Return [x, y] of the center of cell containing provided text 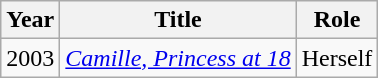
Camille, Princess at 18 [178, 58]
Role [337, 20]
Year [30, 20]
Herself [337, 58]
2003 [30, 58]
Title [178, 20]
